Output the [X, Y] coordinate of the center of the cell containing the given text.  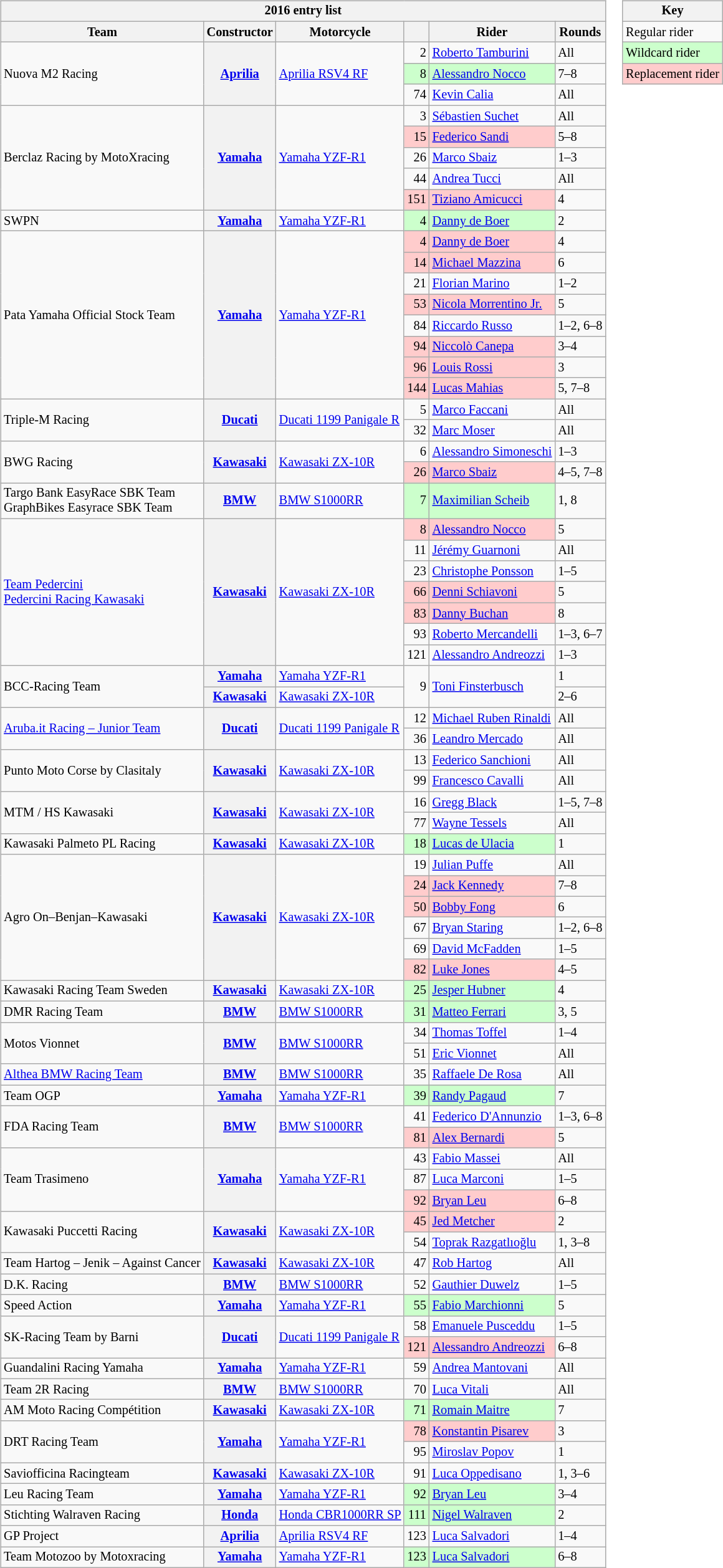
D.K. Racing [102, 1284]
Federico Sanchioni [492, 760]
Raffaele De Rosa [492, 1074]
Nigel Walraven [492, 1515]
Lucas Mahias [492, 388]
4–5, 7–8 [580, 472]
Marc Moser [492, 431]
Alessandro Simoneschi [492, 451]
18 [416, 844]
Alex Bernardi [492, 1137]
11 [416, 550]
12 [416, 718]
5, 7–8 [580, 388]
39 [416, 1096]
15 [416, 137]
1–3, 6–7 [580, 634]
Regular rider [673, 32]
Nuova M2 Racing [102, 74]
Motos Vionnet [102, 1043]
Saviofficina Racingteam [102, 1473]
54 [416, 1243]
9 [416, 687]
Kawasaki Racing Team Sweden [102, 991]
Emanuele Pusceddu [492, 1326]
Jérémy Guarnoni [492, 550]
SWPN [102, 221]
Luca Vitali [492, 1389]
1, 3–8 [580, 1243]
Lucas de Ulacia [492, 844]
MTM / HS Kawasaki [102, 813]
Fabio Marchionni [492, 1306]
Luke Jones [492, 970]
19 [416, 865]
16 [416, 802]
83 [416, 613]
43 [416, 1159]
151 [416, 200]
Althea BMW Racing Team [102, 1074]
14 [416, 263]
95 [416, 1452]
34 [416, 1033]
24 [416, 886]
Kevin Calia [492, 95]
3, 5 [580, 1011]
74 [416, 95]
51 [416, 1054]
Florian Marino [492, 284]
Berclaz Racing by MotoXracing [102, 158]
Michael Mazzina [492, 263]
Rob Hartog [492, 1263]
Motorcycle [340, 32]
Danny Buchan [492, 613]
84 [416, 325]
Kawasaki Puccetti Racing [102, 1231]
Jed Metcher [492, 1221]
53 [416, 305]
Targo Bank EasyRace SBK TeamGraphBikes Easyrace SBK Team [102, 501]
Leandro Mercado [492, 739]
Michael Ruben Rinaldi [492, 718]
Andrea Tucci [492, 179]
Romain Maitre [492, 1410]
BWG Racing [102, 461]
82 [416, 970]
87 [416, 1180]
31 [416, 1011]
Gregg Black [492, 802]
Christophe Ponsson [492, 571]
Team PederciniPedercini Racing Kawasaki [102, 592]
Luca Marconi [492, 1180]
Wildcard rider [673, 53]
21 [416, 284]
Key [673, 11]
Kawasaki Palmeto PL Racing [102, 844]
91 [416, 1473]
Stichting Walraven Racing [102, 1515]
2–6 [580, 697]
23 [416, 571]
93 [416, 634]
99 [416, 781]
66 [416, 592]
50 [416, 907]
Louis Rossi [492, 368]
Replacement rider [673, 74]
SK-Racing Team by Barni [102, 1336]
36 [416, 739]
71 [416, 1410]
David McFadden [492, 949]
Aruba.it Racing – Junior Team [102, 728]
81 [416, 1137]
144 [416, 388]
Team Trasimeno [102, 1179]
Jack Kennedy [492, 886]
Denni Schiavoni [492, 592]
44 [416, 179]
Team OGP [102, 1096]
1, 8 [580, 501]
59 [416, 1369]
Sébastien Suchet [492, 116]
Team [102, 32]
Niccolò Canepa [492, 347]
Maximilian Scheib [492, 501]
Team Hartog – Jenik – Against Cancer [102, 1263]
1, 3–6 [580, 1473]
Luca Oppedisano [492, 1473]
DRT Racing Team [102, 1442]
Constructor [240, 32]
Leu Racing Team [102, 1494]
5–8 [580, 137]
Konstantin Pisarev [492, 1432]
25 [416, 991]
Toprak Razgatlıoğlu [492, 1243]
67 [416, 928]
1–3, 6–8 [580, 1117]
Rider [492, 32]
Wayne Tessels [492, 823]
Randy Pagaud [492, 1096]
70 [416, 1389]
AM Moto Racing Compétition [102, 1410]
Matteo Ferrari [492, 1011]
Gauthier Duwelz [492, 1284]
13 [416, 760]
Miroslav Popov [492, 1452]
Federico D'Annunzio [492, 1117]
Honda [240, 1515]
Agro On–Benjan–Kawasaki [102, 917]
69 [416, 949]
Speed Action [102, 1306]
BCC-Racing Team [102, 687]
Team Motozoo by Motoxracing [102, 1557]
Marco Faccani [492, 409]
Thomas Toffel [492, 1033]
94 [416, 347]
47 [416, 1263]
Eric Vionnet [492, 1054]
Julian Puffe [492, 865]
Bobby Fong [492, 907]
Jesper Hubner [492, 991]
52 [416, 1284]
77 [416, 823]
Fabio Massei [492, 1159]
55 [416, 1306]
Roberto Tamburini [492, 53]
2016 entry list [303, 11]
DMR Racing Team [102, 1011]
Team 2R Racing [102, 1389]
Roberto Mercandelli [492, 634]
111 [416, 1515]
Toni Finsterbusch [492, 687]
Federico Sandi [492, 137]
1–5, 7–8 [580, 802]
Punto Moto Corse by Clasitaly [102, 770]
Tiziano Amicucci [492, 200]
78 [416, 1432]
Francesco Cavalli [492, 781]
32 [416, 431]
Rounds [580, 32]
1–2 [580, 284]
Riccardo Russo [492, 325]
Andrea Mantovani [492, 1369]
Nicola Morrentino Jr. [492, 305]
Honda CBR1000RR SP [340, 1515]
58 [416, 1326]
41 [416, 1117]
45 [416, 1221]
Guandalini Racing Yamaha [102, 1369]
FDA Racing Team [102, 1127]
Bryan Staring [492, 928]
35 [416, 1074]
96 [416, 368]
4–5 [580, 970]
Triple-M Racing [102, 420]
Pata Yamaha Official Stock Team [102, 315]
GP Project [102, 1536]
